From the cell containing the given text, extract its center point as [X, Y] coordinate. 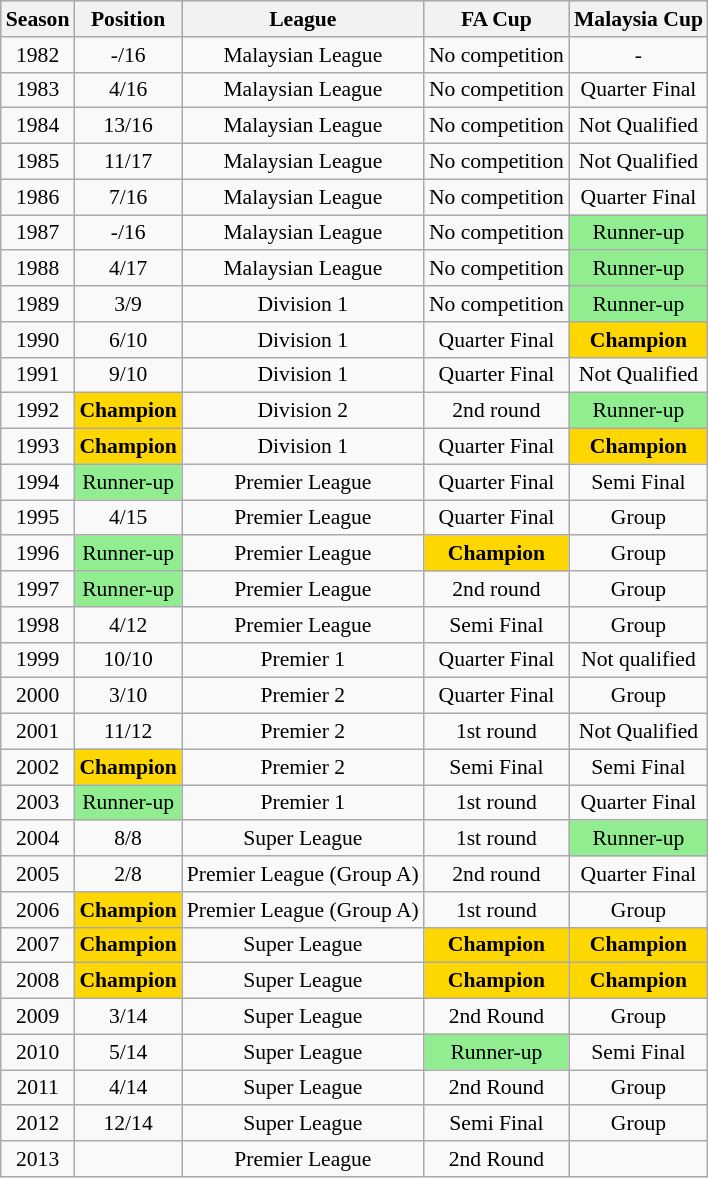
2010 [38, 1052]
6/10 [128, 340]
1991 [38, 375]
Season [38, 19]
League [303, 19]
8/8 [128, 839]
4/17 [128, 269]
Not qualified [638, 660]
1989 [38, 304]
Malaysia Cup [638, 19]
2013 [38, 1159]
1987 [38, 233]
1999 [38, 660]
4/14 [128, 1088]
4/16 [128, 90]
1993 [38, 447]
1994 [38, 482]
1997 [38, 589]
2006 [38, 910]
2002 [38, 767]
2005 [38, 874]
1996 [38, 554]
2011 [38, 1088]
13/16 [128, 126]
12/14 [128, 1124]
- [638, 55]
4/15 [128, 518]
11/12 [128, 732]
1990 [38, 340]
1986 [38, 197]
1995 [38, 518]
4/12 [128, 625]
2000 [38, 696]
1984 [38, 126]
3/10 [128, 696]
2004 [38, 839]
2003 [38, 803]
Position [128, 19]
3/14 [128, 1017]
11/17 [128, 162]
FA Cup [496, 19]
2/8 [128, 874]
2007 [38, 945]
Division 2 [303, 411]
1985 [38, 162]
5/14 [128, 1052]
3/9 [128, 304]
2008 [38, 981]
1982 [38, 55]
9/10 [128, 375]
1998 [38, 625]
2001 [38, 732]
7/16 [128, 197]
2012 [38, 1124]
1992 [38, 411]
10/10 [128, 660]
1988 [38, 269]
2009 [38, 1017]
1983 [38, 90]
